Scan for the cell matching the given text and deliver its (x, y) coordinate at center. 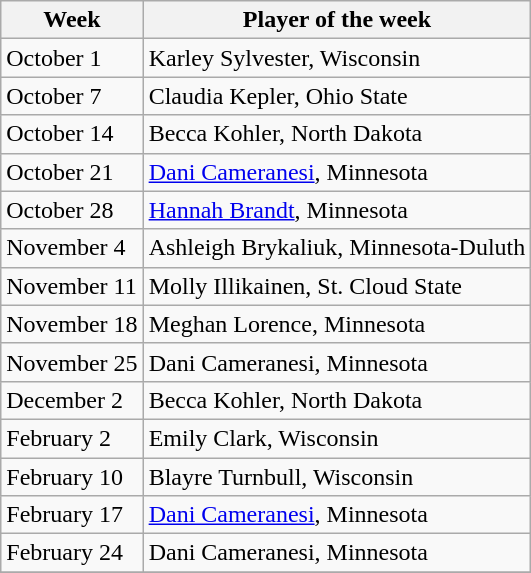
October 7 (72, 96)
February 2 (72, 438)
December 2 (72, 400)
November 4 (72, 248)
October 21 (72, 172)
Claudia Kepler, Ohio State (337, 96)
Player of the week (337, 20)
Blayre Turnbull, Wisconsin (337, 477)
February 10 (72, 477)
October 1 (72, 58)
Week (72, 20)
Molly Illikainen, St. Cloud State (337, 286)
November 11 (72, 286)
Ashleigh Brykaliuk, Minnesota-Duluth (337, 248)
November 18 (72, 324)
October 14 (72, 134)
November 25 (72, 362)
Meghan Lorence, Minnesota (337, 324)
February 17 (72, 515)
Hannah Brandt, Minnesota (337, 210)
October 28 (72, 210)
Emily Clark, Wisconsin (337, 438)
February 24 (72, 553)
Karley Sylvester, Wisconsin (337, 58)
